Return [X, Y] of the center of cell containing provided text 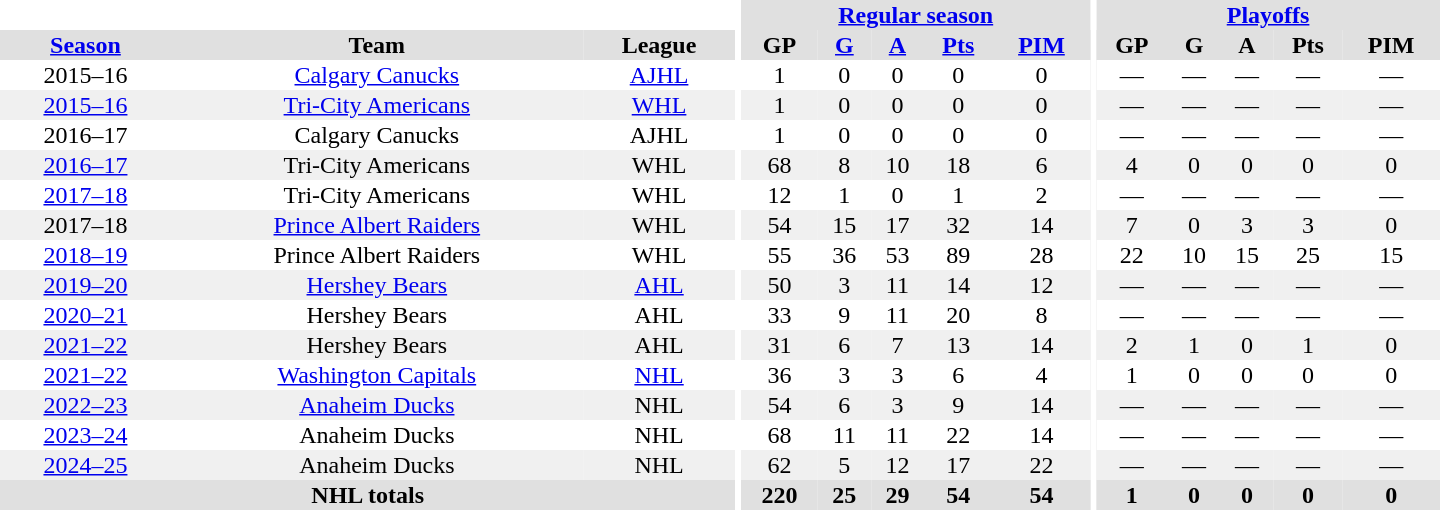
28 [1042, 255]
2024–25 [86, 465]
50 [780, 285]
Playoffs [1268, 15]
55 [780, 255]
2023–24 [86, 435]
League [660, 45]
2022–23 [86, 405]
2018–19 [86, 255]
2019–20 [86, 285]
Regular season [916, 15]
18 [958, 165]
29 [898, 495]
62 [780, 465]
20 [958, 315]
53 [898, 255]
32 [958, 225]
13 [958, 345]
5 [844, 465]
89 [958, 255]
Team [377, 45]
Washington Capitals [377, 375]
2020–21 [86, 315]
33 [780, 315]
220 [780, 495]
NHL totals [368, 495]
Season [86, 45]
31 [780, 345]
